Locate the cell with the specified text and output its (x, y) center coordinate. 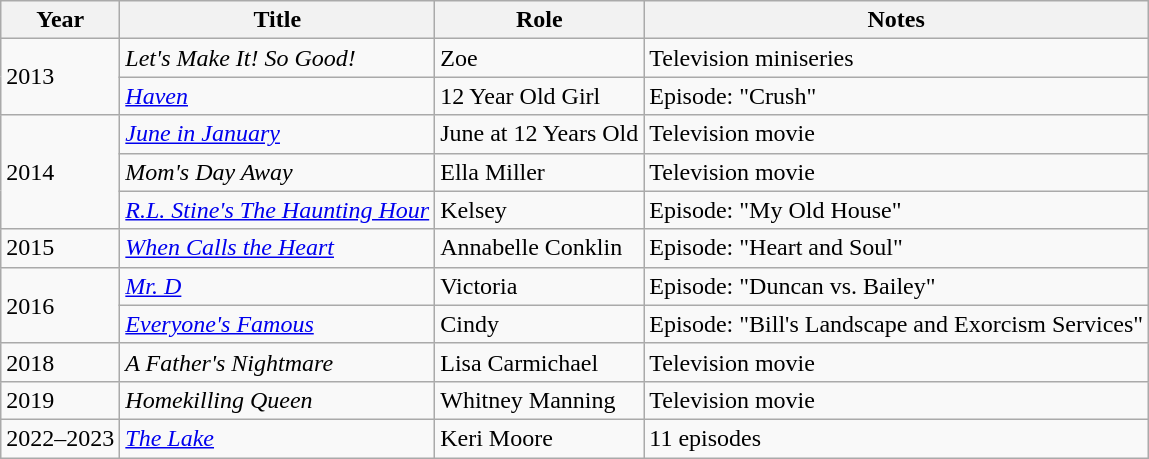
June in January (278, 134)
Episode: "Duncan vs. Bailey" (896, 286)
Mr. D (278, 286)
Kelsey (540, 210)
Whitney Manning (540, 400)
Episode: "Crush" (896, 96)
June at 12 Years Old (540, 134)
2016 (60, 305)
Episode: "My Old House" (896, 210)
2013 (60, 77)
Everyone's Famous (278, 324)
Haven (278, 96)
Year (60, 20)
Episode: "Heart and Soul" (896, 248)
Notes (896, 20)
11 episodes (896, 438)
12 Year Old Girl (540, 96)
Television miniseries (896, 58)
When Calls the Heart (278, 248)
2015 (60, 248)
2018 (60, 362)
2014 (60, 172)
Cindy (540, 324)
R.L. Stine's The Haunting Hour (278, 210)
Zoe (540, 58)
2022–2023 (60, 438)
Ella Miller (540, 172)
Lisa Carmichael (540, 362)
2019 (60, 400)
A Father's Nightmare (278, 362)
Role (540, 20)
Mom's Day Away (278, 172)
Let's Make It! So Good! (278, 58)
Annabelle Conklin (540, 248)
Keri Moore (540, 438)
Homekilling Queen (278, 400)
Title (278, 20)
Victoria (540, 286)
The Lake (278, 438)
Episode: "Bill's Landscape and Exorcism Services" (896, 324)
